Determine the (x, y) coordinate at the center of the cell enclosing the given text.  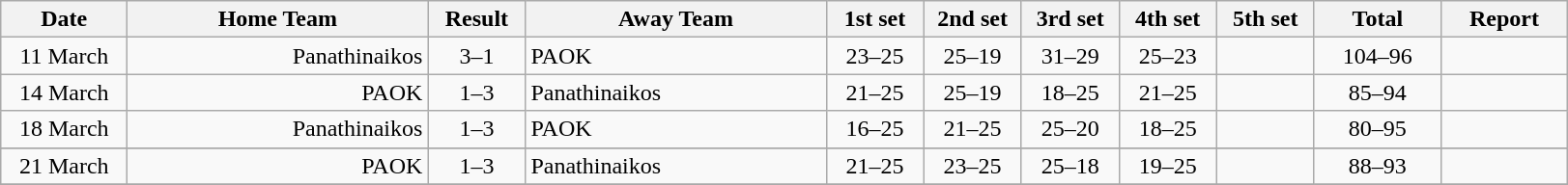
14 March (64, 92)
18 March (64, 129)
1st set (875, 19)
16–25 (875, 129)
Date (64, 19)
25–20 (1070, 129)
Report (1503, 19)
80–95 (1378, 129)
104–96 (1378, 56)
19–25 (1167, 166)
11 March (64, 56)
25–23 (1167, 56)
4th set (1167, 19)
5th set (1266, 19)
Result (477, 19)
85–94 (1378, 92)
88–93 (1378, 166)
Home Team (278, 19)
Away Team (676, 19)
Total (1378, 19)
25–18 (1070, 166)
21 March (64, 166)
3rd set (1070, 19)
2nd set (972, 19)
31–29 (1070, 56)
3–1 (477, 56)
